From the cell containing the given text, extract its center point as [x, y] coordinate. 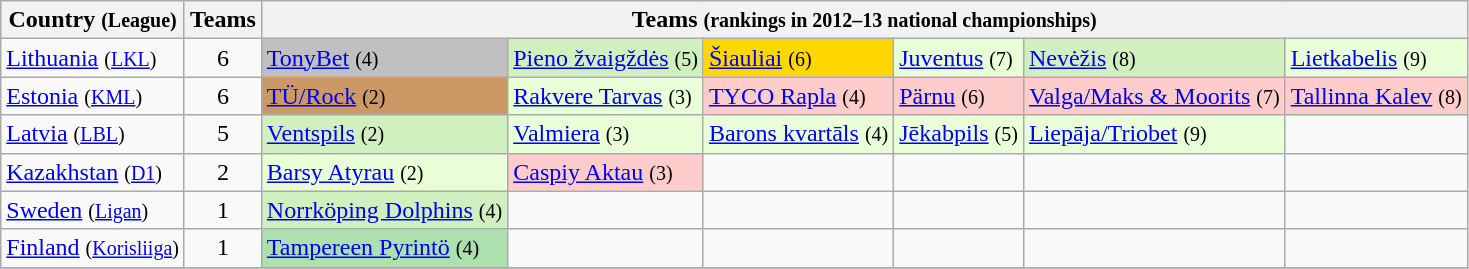
Norrköping Dolphins (4) [384, 210]
Nevėžis (8) [1154, 58]
5 [222, 134]
Sweden (Ligan) [93, 210]
Valga/Maks & Moorits (7) [1154, 96]
Šiauliai (6) [798, 58]
Jēkabpils (5) [959, 134]
Teams (rankings in 2012–13 national championships) [864, 20]
Tampereen Pyrintö (4) [384, 248]
TonyBet (4) [384, 58]
Juventus (7) [959, 58]
Barsy Atyrau (2) [384, 172]
Lietkabelis (9) [1376, 58]
TYCO Rapla (4) [798, 96]
2 [222, 172]
Barons kvartāls (4) [798, 134]
Kazakhstan (D1) [93, 172]
Latvia (LBL) [93, 134]
TÜ/Rock (2) [384, 96]
Valmiera (3) [606, 134]
Estonia (KML) [93, 96]
Country (League) [93, 20]
Lithuania (LKL) [93, 58]
Pieno žvaigždės (5) [606, 58]
Pärnu (6) [959, 96]
Finland (Korisliiga) [93, 248]
Ventspils (2) [384, 134]
Teams [222, 20]
Liepāja/Triobet (9) [1154, 134]
Caspiy Aktau (3) [606, 172]
Tallinna Kalev (8) [1376, 96]
Rakvere Tarvas (3) [606, 96]
